From the cell containing the given text, extract its center point as [x, y] coordinate. 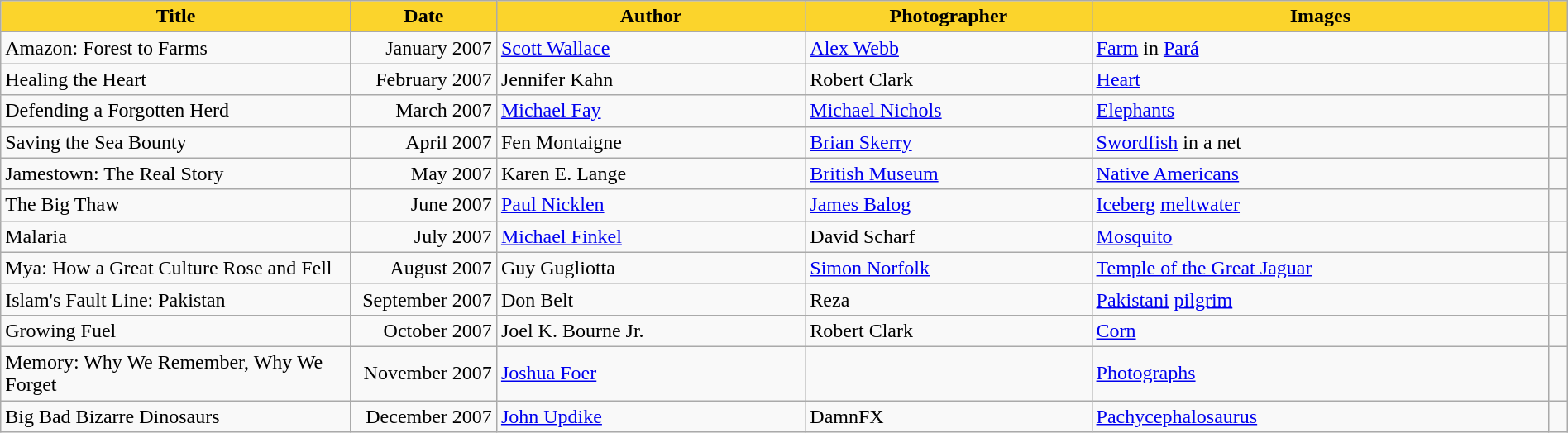
Farm in Pará [1320, 48]
Photographer [949, 17]
The Big Thaw [176, 205]
December 2007 [423, 416]
Big Bad Bizarre Dinosaurs [176, 416]
Title [176, 17]
Healing the Heart [176, 79]
October 2007 [423, 331]
Simon Norfolk [949, 268]
August 2007 [423, 268]
July 2007 [423, 236]
Mosquito [1320, 236]
November 2007 [423, 374]
Michael Nichols [949, 111]
Brian Skerry [949, 142]
Scott Wallace [650, 48]
September 2007 [423, 299]
Heart [1320, 79]
Jennifer Kahn [650, 79]
Michael Fay [650, 111]
February 2007 [423, 79]
Corn [1320, 331]
Images [1320, 17]
Guy Gugliotta [650, 268]
Michael Finkel [650, 236]
Karen E. Lange [650, 174]
April 2007 [423, 142]
DamnFX [949, 416]
Mya: How a Great Culture Rose and Fell [176, 268]
Author [650, 17]
Photographs [1320, 374]
Temple of the Great Jaguar [1320, 268]
Native Americans [1320, 174]
Elephants [1320, 111]
March 2007 [423, 111]
January 2007 [423, 48]
David Scharf [949, 236]
Joel K. Bourne Jr. [650, 331]
Islam's Fault Line: Pakistan [176, 299]
Saving the Sea Bounty [176, 142]
Malaria [176, 236]
Pakistani pilgrim [1320, 299]
Don Belt [650, 299]
Alex Webb [949, 48]
Swordfish in a net [1320, 142]
Paul Nicklen [650, 205]
June 2007 [423, 205]
Growing Fuel [176, 331]
Fen Montaigne [650, 142]
Defending a Forgotten Herd [176, 111]
May 2007 [423, 174]
British Museum [949, 174]
Amazon: Forest to Farms [176, 48]
Reza [949, 299]
John Updike [650, 416]
Jamestown: The Real Story [176, 174]
Pachycephalosaurus [1320, 416]
James Balog [949, 205]
Memory: Why We Remember, Why We Forget [176, 374]
Iceberg meltwater [1320, 205]
Date [423, 17]
Joshua Foer [650, 374]
